Identify which cell holds the provided text, then report its [x, y] central coordinate. 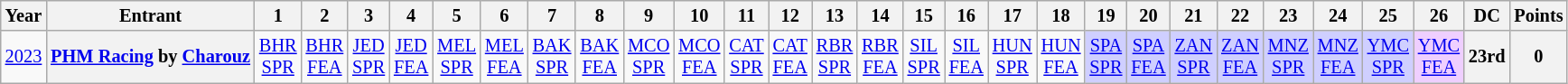
YMCFEA [1439, 57]
MNZFEA [1339, 57]
3 [369, 15]
MCOFEA [699, 57]
CATSPR [746, 57]
MCOSPR [649, 57]
DC [1487, 15]
15 [924, 15]
6 [504, 15]
MELSPR [457, 57]
9 [649, 15]
Points [1538, 15]
SPAFEA [1148, 57]
18 [1061, 15]
17 [1013, 15]
HUNSPR [1013, 57]
JEDFEA [411, 57]
13 [835, 15]
SILFEA [966, 57]
SPASPR [1106, 57]
16 [966, 15]
1 [278, 15]
7 [553, 15]
19 [1106, 15]
23rd [1487, 57]
4 [411, 15]
MNZSPR [1288, 57]
25 [1388, 15]
12 [790, 15]
5 [457, 15]
BHRSPR [278, 57]
BHRFEA [325, 57]
HUNFEA [1061, 57]
ZANSPR [1194, 57]
2 [325, 15]
YMCSPR [1388, 57]
10 [699, 15]
JEDSPR [369, 57]
BAKSPR [553, 57]
Entrant [150, 15]
23 [1288, 15]
RBRSPR [835, 57]
RBRFEA [880, 57]
SILSPR [924, 57]
14 [880, 15]
0 [1538, 57]
MELFEA [504, 57]
2023 [23, 57]
Year [23, 15]
21 [1194, 15]
26 [1439, 15]
8 [600, 15]
24 [1339, 15]
CATFEA [790, 57]
22 [1240, 15]
BAKFEA [600, 57]
11 [746, 15]
ZANFEA [1240, 57]
20 [1148, 15]
PHM Racing by Charouz [150, 57]
